Find where the given text appears and provide that cell's center as (X, Y) coordinate. 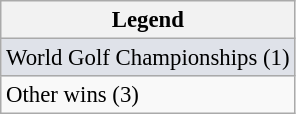
Legend (148, 20)
Other wins (3) (148, 95)
World Golf Championships (1) (148, 58)
